Capture the cell that displays the provided text and extract its (x, y) central coordinate. 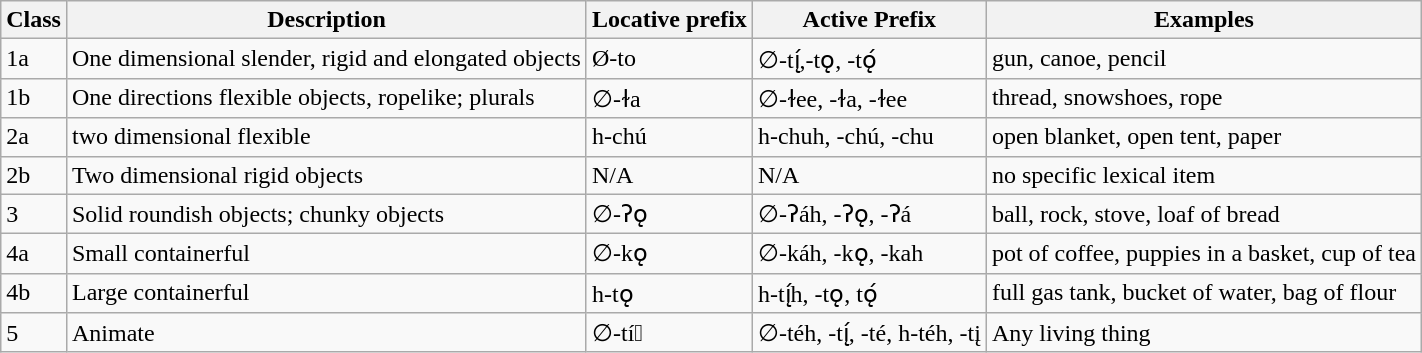
Class (34, 20)
Solid roundish objects; chunky objects (326, 214)
pot of coffee, puppies in a basket, cup of tea (1204, 254)
Examples (1204, 20)
h-tǫ (669, 293)
gun, canoe, pencil (1204, 59)
∅-tį́,-tǫ, -tǫ́ (869, 59)
2a (34, 137)
One dimensional slender, rigid and elongated objects (326, 59)
∅-káh, -kǫ, -kah (869, 254)
Locative prefix (669, 20)
h-tį́h, -tǫ, tǫ́ (869, 293)
Animate (326, 333)
∅-ʔǫ (669, 214)
Small containerful (326, 254)
∅-ʔáh, -ʔǫ, -ʔá (869, 214)
h-chuh, -chú, -chu (869, 137)
5 (34, 333)
ball, rock, stove, loaf of bread (1204, 214)
thread, snowshoes, rope (1204, 98)
∅-kǫ (669, 254)
4a (34, 254)
∅-téh, -tį́, -té, h-téh, -tį (869, 333)
∅-tí͔ (669, 333)
Description (326, 20)
Active Prefix (869, 20)
One directions flexible objects, ropelike; plurals (326, 98)
2b (34, 175)
Large containerful (326, 293)
two dimensional flexible (326, 137)
Any living thing (1204, 333)
open blanket, open tent, paper (1204, 137)
∅-ɫee, -ɫa, -ɫee (869, 98)
full gas tank, bucket of water, bag of flour (1204, 293)
no specific lexical item (1204, 175)
Two dimensional rigid objects (326, 175)
1a (34, 59)
Ø-to (669, 59)
1b (34, 98)
∅-ɫa (669, 98)
h-chú (669, 137)
3 (34, 214)
4b (34, 293)
